Determine the (x, y) coordinate at the center of the cell enclosing the given text.  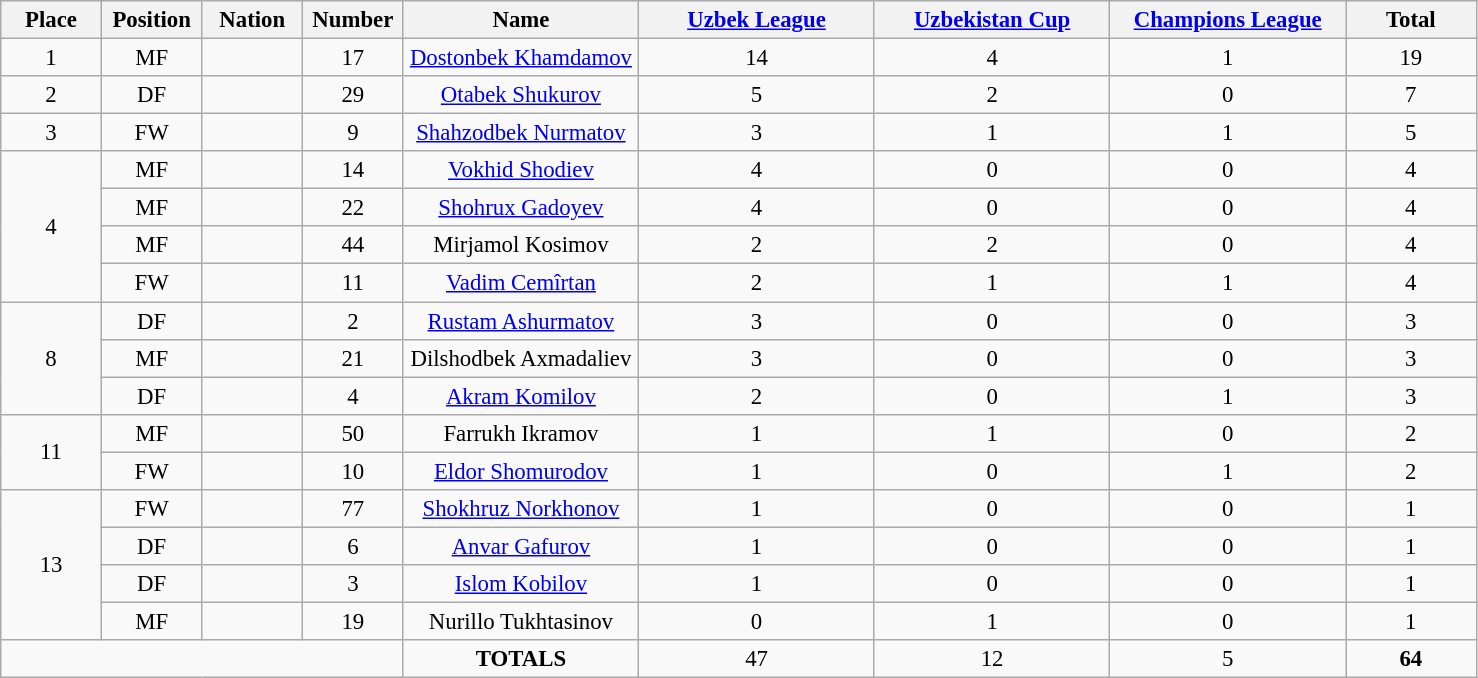
Farrukh Ikramov (521, 433)
Shokhruz Norkhonov (521, 509)
44 (354, 245)
Eldor Shomurodov (521, 471)
Anvar Gafurov (521, 546)
Nation (252, 20)
Place (52, 20)
8 (52, 358)
TOTALS (521, 659)
47 (757, 659)
Uzbekistan Cup (992, 20)
Akram Komilov (521, 396)
Number (354, 20)
Otabek Shukurov (521, 95)
6 (354, 546)
Rustam Ashurmatov (521, 321)
Position (152, 20)
17 (354, 58)
7 (1412, 95)
50 (354, 433)
29 (354, 95)
Total (1412, 20)
Vokhid Shodiev (521, 170)
12 (992, 659)
Name (521, 20)
Mirjamol Kosimov (521, 245)
64 (1412, 659)
Shahzodbek Nurmatov (521, 133)
10 (354, 471)
Uzbek League (757, 20)
21 (354, 358)
9 (354, 133)
77 (354, 509)
13 (52, 565)
Champions League (1228, 20)
22 (354, 208)
Dilshodbek Axmadaliev (521, 358)
Nurillo Tukhtasinov (521, 621)
Dostonbek Khamdamov (521, 58)
Shohrux Gadoyev (521, 208)
Islom Kobilov (521, 584)
Vadim Cemîrtan (521, 283)
